Search for the cell housing the specified text and yield its [X, Y] center coordinate. 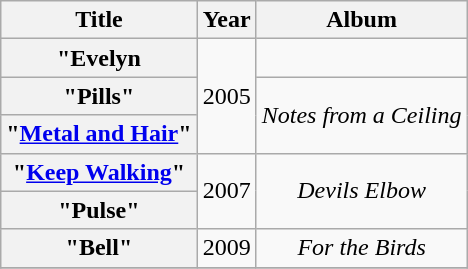
"Metal and Hair" [99, 134]
Year [226, 20]
"Keep Walking" [99, 172]
2009 [226, 248]
Album [362, 20]
Title [99, 20]
Devils Elbow [362, 191]
"Pills" [99, 96]
For the Birds [362, 248]
"Bell" [99, 248]
"Evelyn [99, 58]
2007 [226, 191]
2005 [226, 96]
"Pulse" [99, 210]
Notes from a Ceiling [362, 115]
